Return the (X, Y) coordinate for the center point of the cell that contains the specified text.  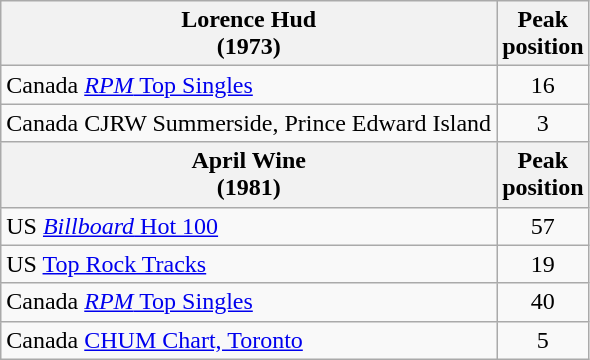
3 (543, 123)
Canada CHUM Chart, Toronto (249, 340)
16 (543, 85)
Canada CJRW Summerside, Prince Edward Island (249, 123)
5 (543, 340)
US Top Rock Tracks (249, 264)
Lorence Hud(1973) (249, 34)
40 (543, 302)
US Billboard Hot 100 (249, 226)
April Wine(1981) (249, 174)
57 (543, 226)
19 (543, 264)
